Return the [x, y] coordinate for the center point of the cell that contains the specified text.  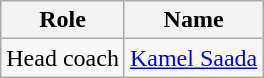
Name [193, 20]
Role [63, 20]
Head coach [63, 58]
Kamel Saada [193, 58]
